Return the [X, Y] coordinate for the center point of the cell that contains the specified text.  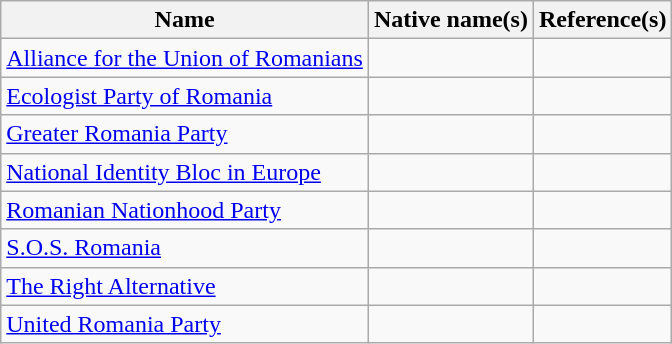
Ecologist Party of Romania [185, 96]
Name [185, 20]
S.O.S. Romania [185, 248]
United Romania Party [185, 324]
Native name(s) [450, 20]
Romanian Nationhood Party [185, 210]
Greater Romania Party [185, 134]
The Right Alternative [185, 286]
Reference(s) [602, 20]
Alliance for the Union of Romanians [185, 58]
National Identity Bloc in Europe [185, 172]
